Scan for the cell matching the given text and deliver its (X, Y) coordinate at center. 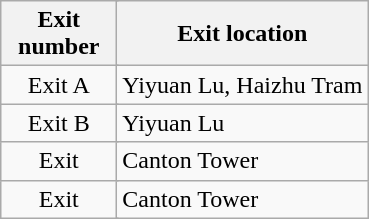
Exit location (242, 34)
Exit A (59, 85)
Yiyuan Lu (242, 123)
Yiyuan Lu, Haizhu Tram (242, 85)
Exit number (59, 34)
Exit B (59, 123)
